Determine the (X, Y) coordinate at the center of the cell enclosing the given text.  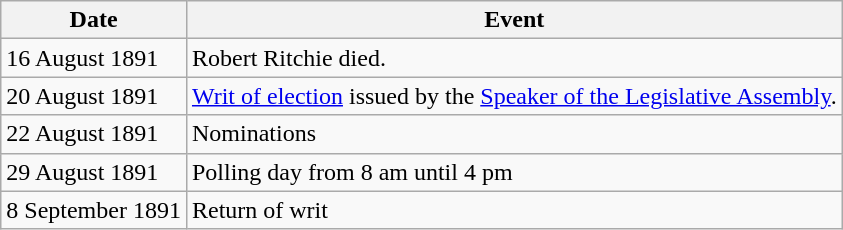
Nominations (514, 134)
Polling day from 8 am until 4 pm (514, 172)
Event (514, 20)
Writ of election issued by the Speaker of the Legislative Assembly. (514, 96)
16 August 1891 (94, 58)
Date (94, 20)
8 September 1891 (94, 210)
20 August 1891 (94, 96)
22 August 1891 (94, 134)
Return of writ (514, 210)
29 August 1891 (94, 172)
Robert Ritchie died. (514, 58)
